Pinpoint the cell where the given text exists, returning its [x, y] midpoint coordinate. 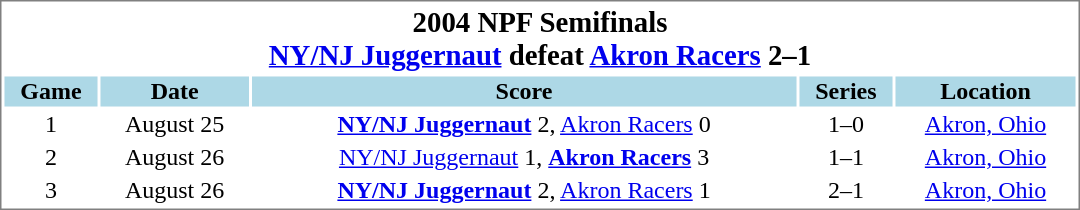
3 [50, 191]
1 [50, 125]
Location [985, 91]
1–0 [846, 125]
Series [846, 91]
Score [524, 91]
2 [50, 157]
2004 NPF SemifinalsNY/NJ Juggernaut defeat Akron Racers 2–1 [540, 38]
NY/NJ Juggernaut 1, Akron Racers 3 [524, 157]
2–1 [846, 191]
Game [50, 91]
August 25 [175, 125]
NY/NJ Juggernaut 2, Akron Racers 0 [524, 125]
1–1 [846, 157]
Date [175, 91]
NY/NJ Juggernaut 2, Akron Racers 1 [524, 191]
